Identify which cell holds the provided text, then report its (x, y) central coordinate. 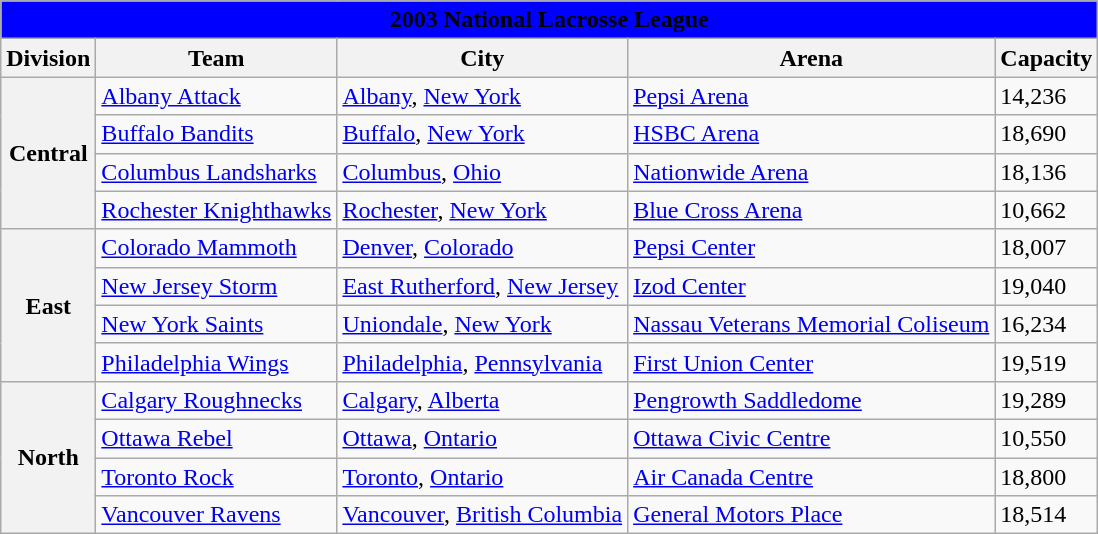
Ottawa, Ontario (482, 438)
HSBC Arena (812, 134)
Pepsi Center (812, 248)
18,690 (1046, 134)
18,800 (1046, 477)
Central (48, 153)
Calgary, Alberta (482, 400)
Air Canada Centre (812, 477)
Philadelphia, Pennsylvania (482, 362)
Albany Attack (216, 96)
Arena (812, 58)
Toronto Rock (216, 477)
14,236 (1046, 96)
19,289 (1046, 400)
Rochester Knighthawks (216, 210)
Rochester, New York (482, 210)
East Rutherford, New Jersey (482, 286)
Nassau Veterans Memorial Coliseum (812, 324)
Denver, Colorado (482, 248)
Philadelphia Wings (216, 362)
New York Saints (216, 324)
Nationwide Arena (812, 172)
First Union Center (812, 362)
Capacity (1046, 58)
Calgary Roughnecks (216, 400)
Toronto, Ontario (482, 477)
Vancouver, British Columbia (482, 515)
Ottawa Rebel (216, 438)
City (482, 58)
Blue Cross Arena (812, 210)
Albany, New York (482, 96)
18,007 (1046, 248)
Pengrowth Saddledome (812, 400)
Columbus Landsharks (216, 172)
Team (216, 58)
Pepsi Arena (812, 96)
Columbus, Ohio (482, 172)
2003 National Lacrosse League (550, 20)
Colorado Mammoth (216, 248)
19,040 (1046, 286)
16,234 (1046, 324)
Buffalo Bandits (216, 134)
18,514 (1046, 515)
Uniondale, New York (482, 324)
North (48, 457)
10,550 (1046, 438)
10,662 (1046, 210)
Vancouver Ravens (216, 515)
General Motors Place (812, 515)
East (48, 305)
New Jersey Storm (216, 286)
Buffalo, New York (482, 134)
Izod Center (812, 286)
19,519 (1046, 362)
Ottawa Civic Centre (812, 438)
Division (48, 58)
18,136 (1046, 172)
